Find where the given text appears and provide that cell's center as (X, Y) coordinate. 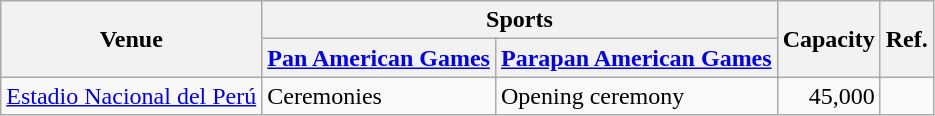
Pan American Games (379, 58)
Sports (520, 20)
Opening ceremony (636, 96)
Estadio Nacional del Perú (132, 96)
Parapan American Games (636, 58)
45,000 (828, 96)
Capacity (828, 39)
Ref. (906, 39)
Ceremonies (379, 96)
Venue (132, 39)
